Determine the [x, y] coordinate at the center of the cell enclosing the given text.  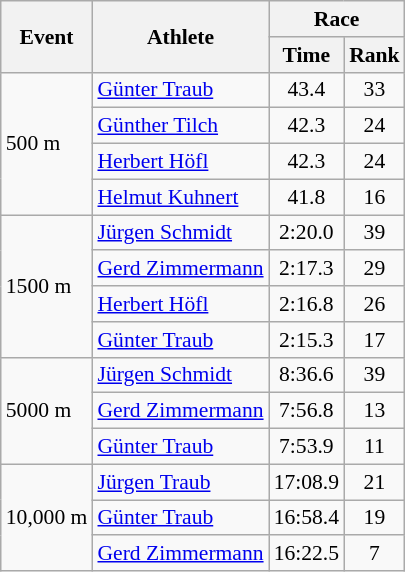
10,000 m [47, 518]
17:08.9 [306, 482]
Rank [374, 55]
19 [374, 518]
8:36.6 [306, 375]
21 [374, 482]
7 [374, 554]
17 [374, 340]
Günther Tilch [180, 126]
7:53.9 [306, 447]
43.4 [306, 90]
Race [337, 19]
2:16.8 [306, 304]
1500 m [47, 286]
Athlete [180, 36]
16 [374, 197]
Time [306, 55]
5000 m [47, 410]
2:20.0 [306, 233]
13 [374, 411]
Event [47, 36]
29 [374, 269]
Helmut Kuhnert [180, 197]
Jürgen Traub [180, 482]
16:58.4 [306, 518]
41.8 [306, 197]
7:56.8 [306, 411]
16:22.5 [306, 554]
500 m [47, 143]
26 [374, 304]
2:15.3 [306, 340]
33 [374, 90]
11 [374, 447]
2:17.3 [306, 269]
